Pinpoint the cell where the given text exists, returning its (x, y) midpoint coordinate. 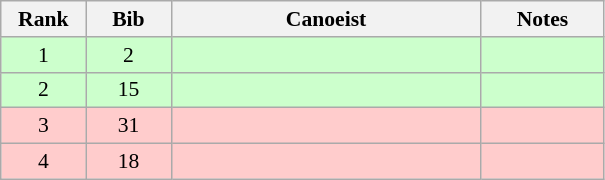
Notes (542, 19)
18 (128, 162)
3 (44, 126)
Rank (44, 19)
4 (44, 162)
Canoeist (326, 19)
31 (128, 126)
15 (128, 90)
1 (44, 55)
Bib (128, 19)
